Determine the [X, Y] coordinate at the center of the cell enclosing the given text.  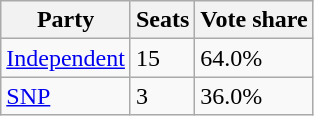
15 [162, 58]
64.0% [254, 58]
Seats [162, 20]
3 [162, 96]
SNP [66, 96]
36.0% [254, 96]
Independent [66, 58]
Vote share [254, 20]
Party [66, 20]
